Return the [X, Y] coordinate for the center point of the cell that contains the specified text.  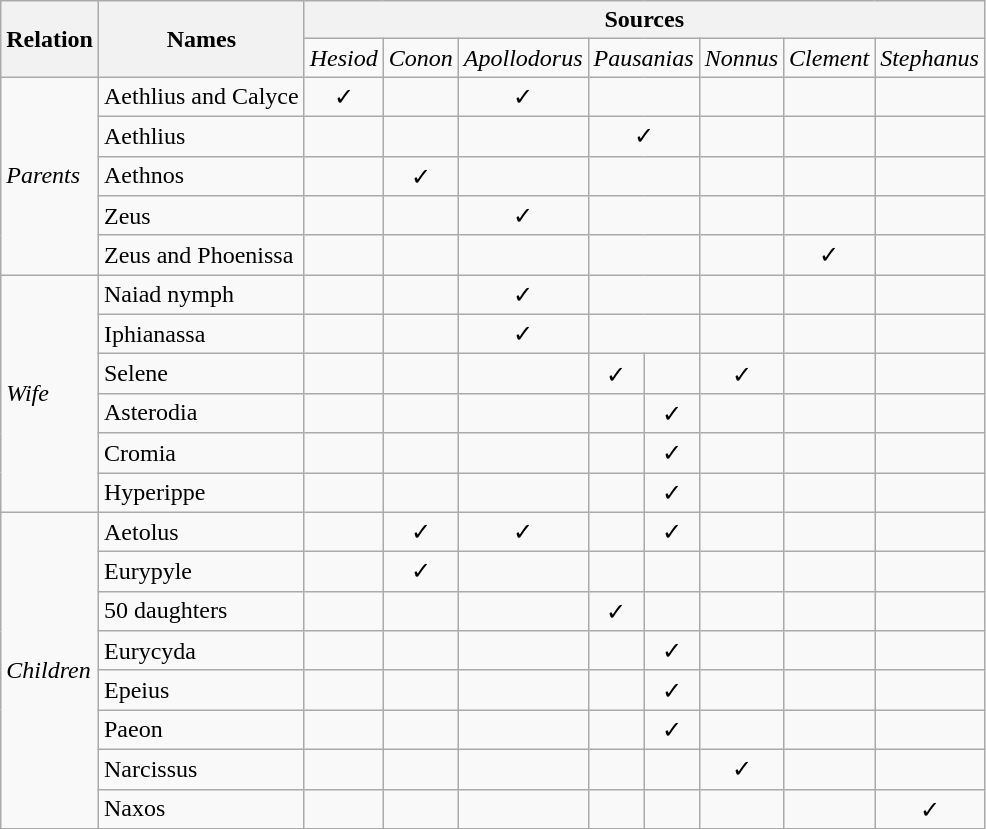
Eurypyle [201, 572]
Nonnus [741, 58]
Children [50, 670]
Asterodia [201, 413]
Hyperippe [201, 492]
Naiad nymph [201, 295]
Eurycyda [201, 651]
Zeus and Phoenissa [201, 255]
Names [201, 39]
Cromia [201, 453]
Stephanus [930, 58]
Clement [830, 58]
Pausanias [644, 58]
Sources [644, 20]
50 daughters [201, 611]
Selene [201, 374]
Conon [420, 58]
Aethlius [201, 136]
Iphianassa [201, 334]
Epeius [201, 690]
Zeus [201, 216]
Parents [50, 176]
Hesiod [344, 58]
Apollodorus [523, 58]
Wife [50, 394]
Aetolus [201, 532]
Narcissus [201, 769]
Aethlius and Calyce [201, 97]
Naxos [201, 809]
Paeon [201, 730]
Relation [50, 39]
Aethnos [201, 176]
